Provide the [X, Y] coordinate of the cell's center where the given text is located.  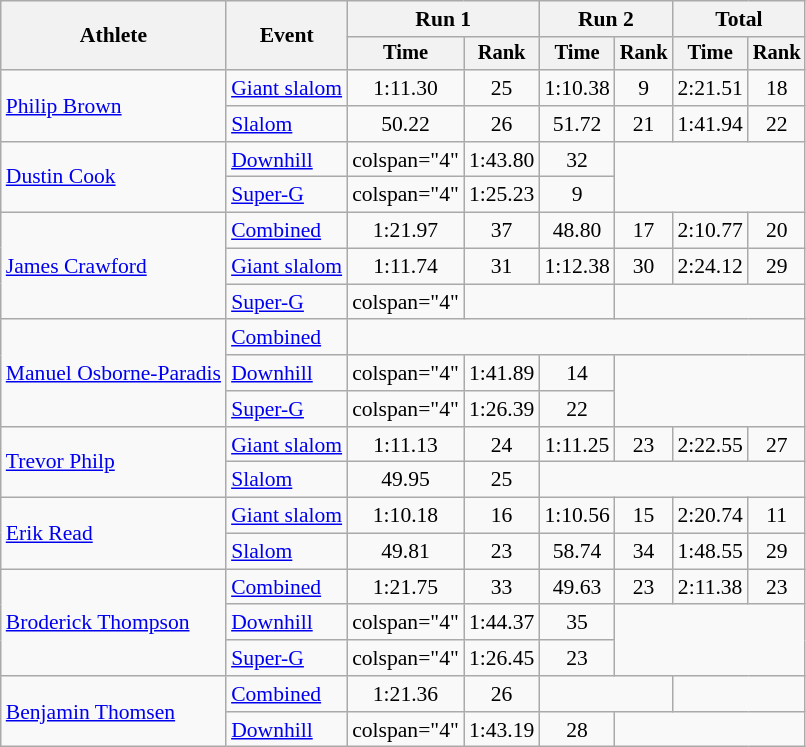
Manuel Osborne-Paradis [114, 374]
1:21.97 [406, 231]
Run 1 [443, 19]
Erik Read [114, 534]
2:20.74 [710, 516]
Benjamin Thomsen [114, 712]
1:41.94 [710, 124]
Total [738, 19]
16 [502, 516]
17 [644, 231]
30 [644, 267]
58.74 [576, 552]
37 [502, 231]
2:10.77 [710, 231]
James Crawford [114, 266]
1:21.75 [406, 587]
Trevor Philp [114, 462]
2:21.51 [710, 88]
49.63 [576, 587]
48.80 [576, 231]
50.22 [406, 124]
1:10.56 [576, 516]
27 [777, 445]
Philip Brown [114, 106]
1:11.74 [406, 267]
1:11.30 [406, 88]
1:11.25 [576, 445]
49.95 [406, 480]
20 [777, 231]
1:10.18 [406, 516]
2:24.12 [710, 267]
1:48.55 [710, 552]
24 [502, 445]
18 [777, 88]
21 [644, 124]
1:44.37 [502, 623]
1:26.45 [502, 658]
Dustin Cook [114, 178]
35 [576, 623]
1:43.80 [502, 160]
1:21.36 [406, 694]
Broderick Thompson [114, 622]
11 [777, 516]
Event [286, 36]
1:12.38 [576, 267]
34 [644, 552]
Run 2 [606, 19]
49.81 [406, 552]
1:10.38 [576, 88]
1:11.13 [406, 445]
1:25.23 [502, 195]
1:26.39 [502, 409]
51.72 [576, 124]
14 [576, 373]
2:22.55 [710, 445]
Athlete [114, 36]
2:11.38 [710, 587]
32 [576, 160]
31 [502, 267]
1:41.89 [502, 373]
33 [502, 587]
15 [644, 516]
